Identify which cell holds the provided text, then report its (X, Y) central coordinate. 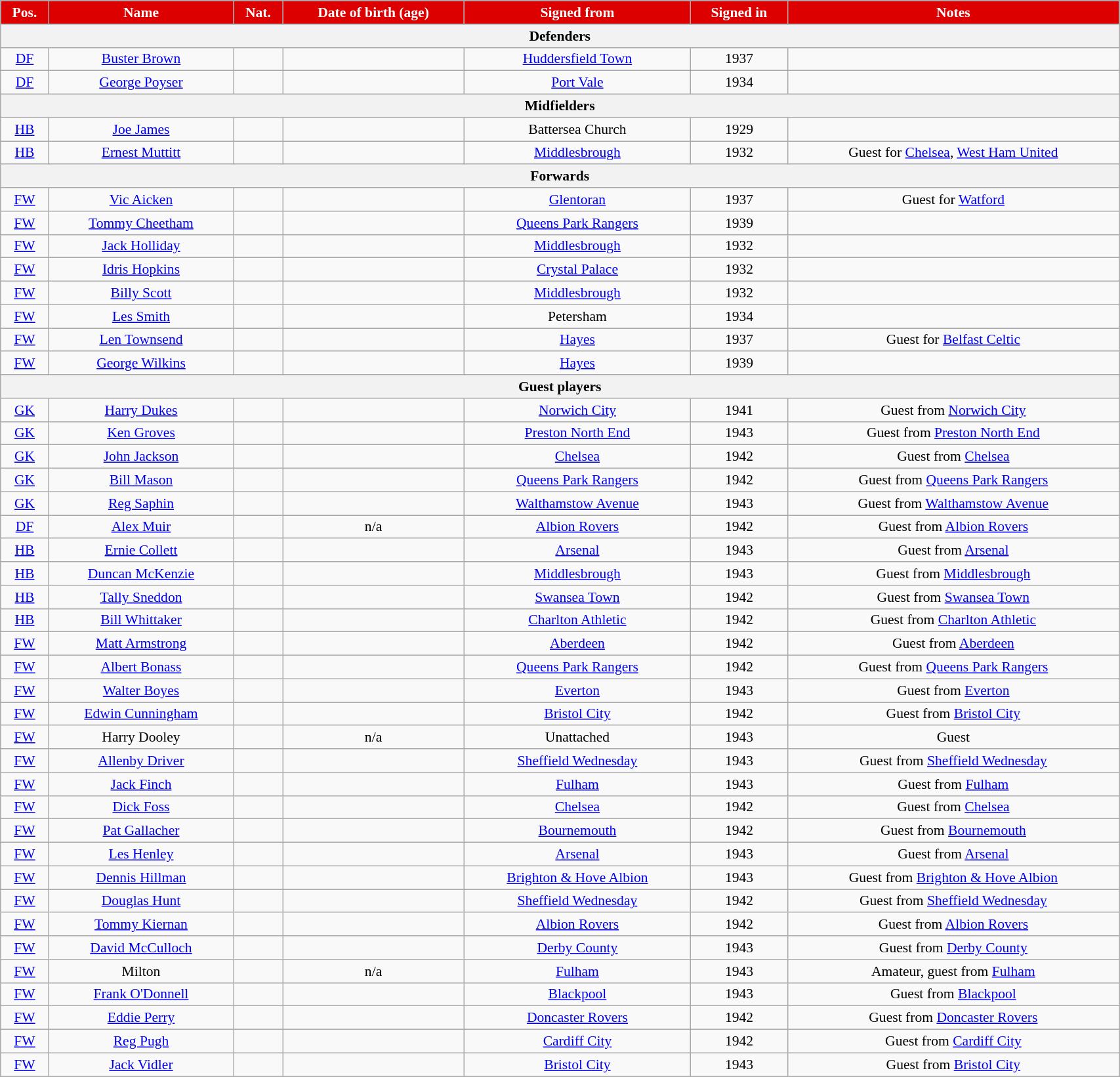
Notes (953, 12)
Cardiff City (577, 1042)
Derby County (577, 948)
Guest from Norwich City (953, 410)
Doncaster Rovers (577, 1018)
Les Henley (140, 855)
Guest from Everton (953, 690)
Amateur, guest from Fulham (953, 971)
Albert Bonass (140, 667)
Edwin Cunningham (140, 714)
Guest from Aberdeen (953, 644)
Frank O'Donnell (140, 994)
Nat. (259, 12)
Bill Whittaker (140, 620)
Crystal Palace (577, 270)
Brighton & Hove Albion (577, 877)
Name (140, 12)
Idris Hopkins (140, 270)
Blackpool (577, 994)
Date of birth (age) (373, 12)
Unattached (577, 738)
Everton (577, 690)
George Poyser (140, 83)
Guest from Middlesbrough (953, 574)
Allenby Driver (140, 761)
Defenders (560, 36)
Eddie Perry (140, 1018)
Ernest Muttitt (140, 153)
Guest for Watford (953, 200)
Glentoran (577, 200)
Walthamstow Avenue (577, 503)
Midfielders (560, 106)
Harry Dooley (140, 738)
Tally Sneddon (140, 597)
Jack Finch (140, 784)
Tommy Cheetham (140, 223)
George Wilkins (140, 364)
Reg Pugh (140, 1042)
Charlton Athletic (577, 620)
Pat Gallacher (140, 831)
Guest players (560, 387)
Preston North End (577, 433)
Guest from Walthamstow Avenue (953, 503)
Guest from Fulham (953, 784)
Bournemouth (577, 831)
Signed from (577, 12)
Reg Saphin (140, 503)
Forwards (560, 177)
Dick Foss (140, 807)
Swansea Town (577, 597)
Duncan McKenzie (140, 574)
Guest from Preston North End (953, 433)
Guest from Swansea Town (953, 597)
Guest from Cardiff City (953, 1042)
Guest from Derby County (953, 948)
Dennis Hillman (140, 877)
Ken Groves (140, 433)
Guest from Charlton Athletic (953, 620)
David McCulloch (140, 948)
Guest for Chelsea, West Ham United (953, 153)
John Jackson (140, 457)
1929 (739, 129)
Signed in (739, 12)
Guest from Blackpool (953, 994)
1941 (739, 410)
Guest from Brighton & Hove Albion (953, 877)
Alex Muir (140, 527)
Ernie Collett (140, 551)
Billy Scott (140, 293)
Port Vale (577, 83)
Guest from Doncaster Rovers (953, 1018)
Harry Dukes (140, 410)
Guest for Belfast Celtic (953, 340)
Huddersfield Town (577, 59)
Vic Aicken (140, 200)
Petersham (577, 316)
Battersea Church (577, 129)
Jack Vidler (140, 1065)
Tommy Kiernan (140, 925)
Bill Mason (140, 480)
Guest from Bournemouth (953, 831)
Joe James (140, 129)
Jack Holliday (140, 246)
Milton (140, 971)
Pos. (25, 12)
Matt Armstrong (140, 644)
Norwich City (577, 410)
Douglas Hunt (140, 901)
Aberdeen (577, 644)
Guest (953, 738)
Buster Brown (140, 59)
Len Townsend (140, 340)
Walter Boyes (140, 690)
Les Smith (140, 316)
